From the cell containing the given text, extract its center point as [X, Y] coordinate. 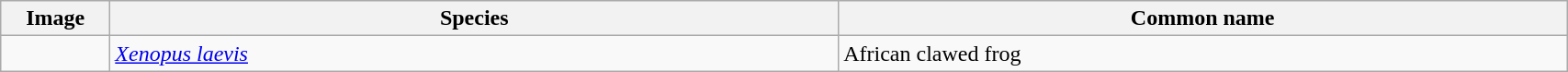
Species [474, 18]
African clawed frog [1203, 54]
Common name [1203, 18]
Xenopus laevis [474, 54]
Image [55, 18]
